Search for the cell housing the specified text and yield its [X, Y] center coordinate. 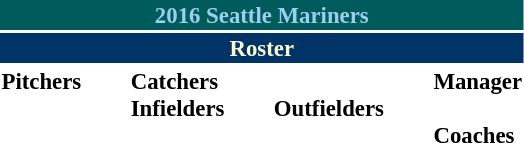
2016 Seattle Mariners [262, 15]
Roster [262, 48]
